Pinpoint the cell where the given text exists, returning its [X, Y] midpoint coordinate. 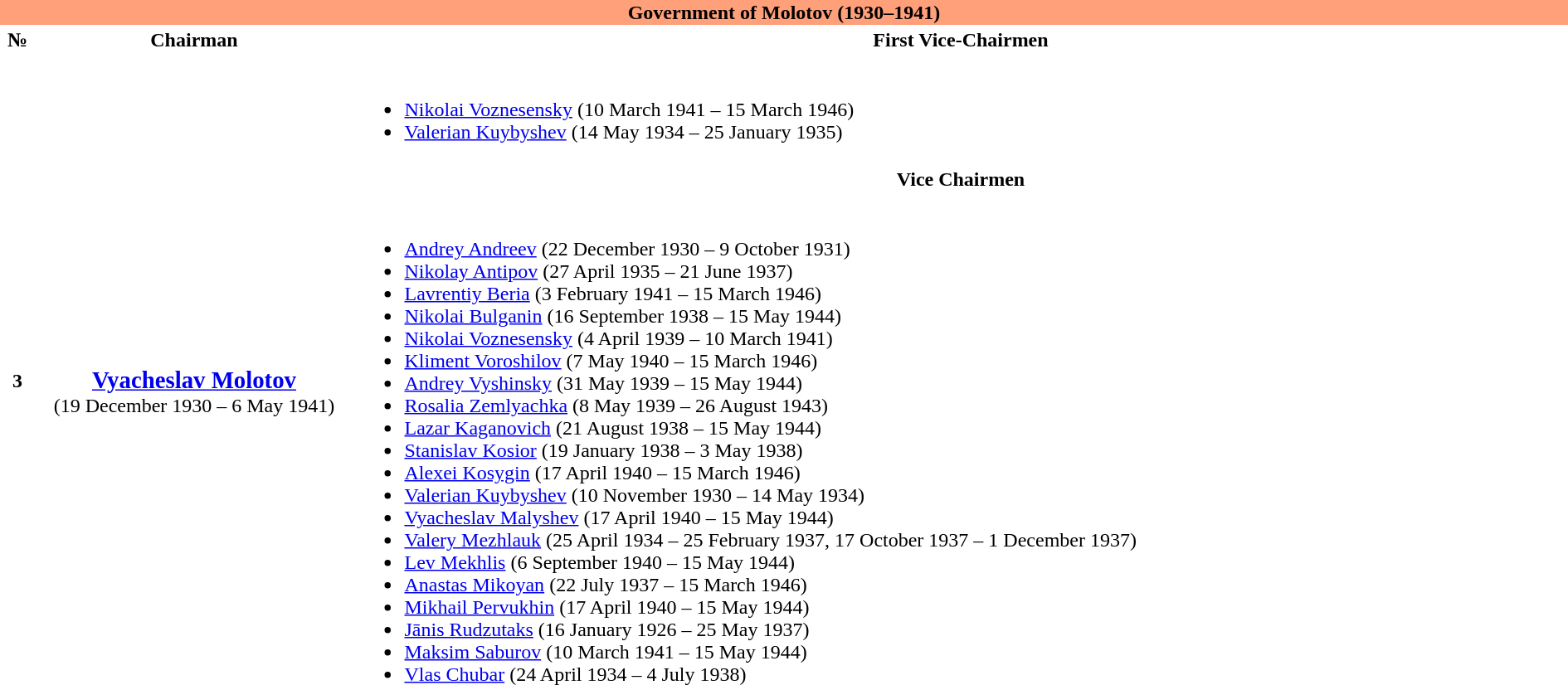
Nikolai Voznesensky (10 March 1941 – 15 March 1946)Valerian Kuybyshev (14 May 1934 – 25 January 1935) [961, 109]
Chairman [194, 40]
Government of Molotov (1930–1941) [784, 12]
First Vice-Chairmen [961, 40]
№ [17, 40]
Vice Chairmen [961, 179]
